Find where the given text appears and provide that cell's center as (x, y) coordinate. 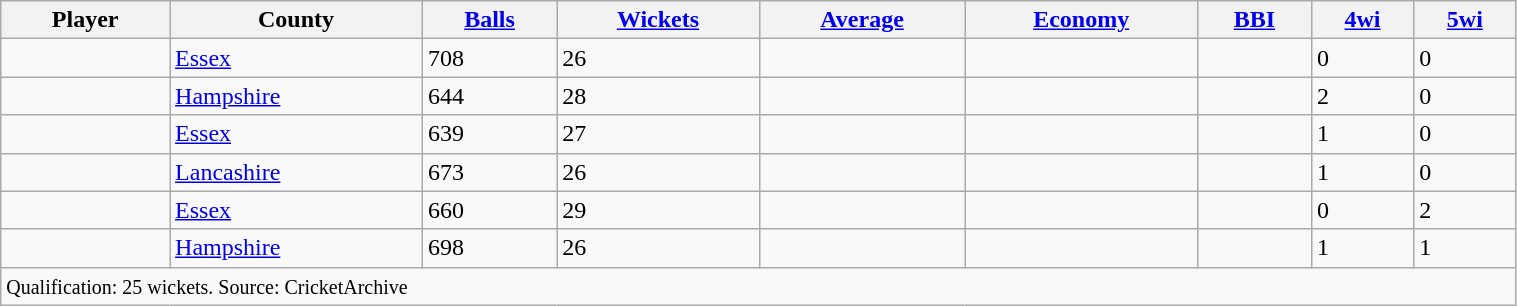
639 (489, 134)
644 (489, 96)
673 (489, 172)
Economy (1082, 20)
Balls (489, 20)
BBI (1254, 20)
4wi (1362, 20)
5wi (1465, 20)
Player (86, 20)
Qualification: 25 wickets. Source: CricketArchive (758, 286)
28 (658, 96)
660 (489, 210)
Wickets (658, 20)
Average (862, 20)
27 (658, 134)
29 (658, 210)
Lancashire (296, 172)
698 (489, 248)
County (296, 20)
708 (489, 58)
